Detect which cell encompasses the target text, then output its [X, Y] center coordinate. 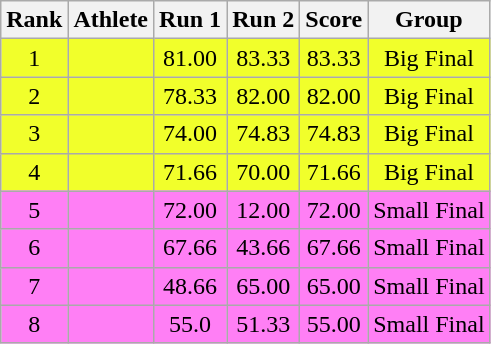
55.00 [334, 324]
7 [34, 286]
3 [34, 134]
6 [34, 248]
4 [34, 172]
55.0 [190, 324]
Rank [34, 20]
2 [34, 96]
Group [429, 20]
8 [34, 324]
5 [34, 210]
74.00 [190, 134]
51.33 [264, 324]
Athlete [111, 20]
Run 2 [264, 20]
Score [334, 20]
Run 1 [190, 20]
12.00 [264, 210]
81.00 [190, 58]
43.66 [264, 248]
78.33 [190, 96]
70.00 [264, 172]
48.66 [190, 286]
1 [34, 58]
